Extract the [x, y] coordinate from the center of the cell holding the provided text.  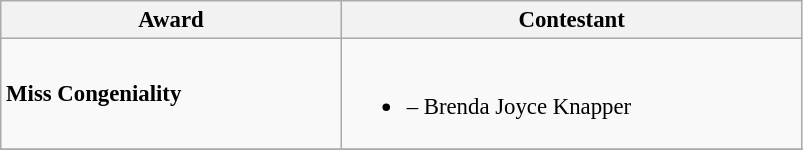
Award [172, 20]
Miss Congeniality [172, 94]
– Brenda Joyce Knapper [572, 94]
Contestant [572, 20]
